For the text-containing cell, return its midpoint in (X, Y) coordinate format. 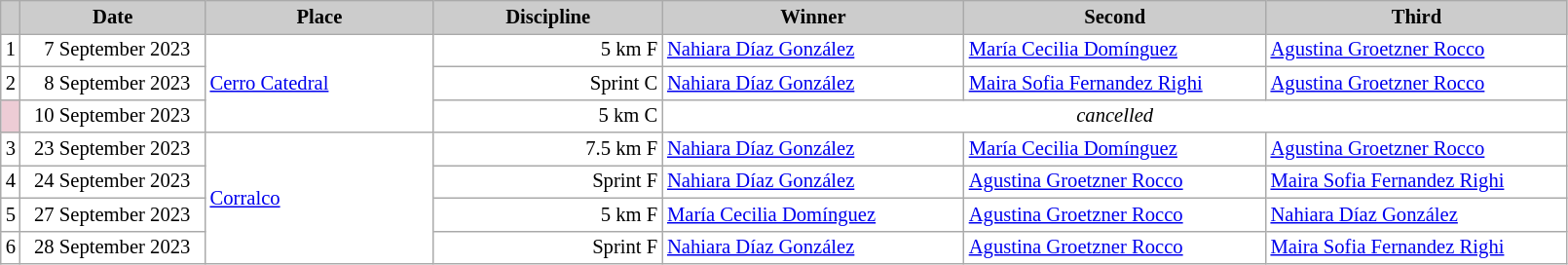
5 km C (547, 116)
Place (319, 17)
3 (11, 149)
23 September 2023 (113, 149)
cancelled (1114, 116)
1 (11, 50)
Corralco (319, 199)
Sprint C (547, 83)
Winner (813, 17)
Cerro Catedral (319, 82)
7.5 km F (547, 149)
Second (1115, 17)
6 (11, 247)
7 September 2023 (113, 50)
Discipline (547, 17)
10 September 2023 (113, 116)
8 September 2023 (113, 83)
Date (113, 17)
4 (11, 181)
24 September 2023 (113, 181)
28 September 2023 (113, 247)
Third (1417, 17)
2 (11, 83)
27 September 2023 (113, 214)
5 (11, 214)
